For the text-containing cell, return its midpoint in [X, Y] coordinate format. 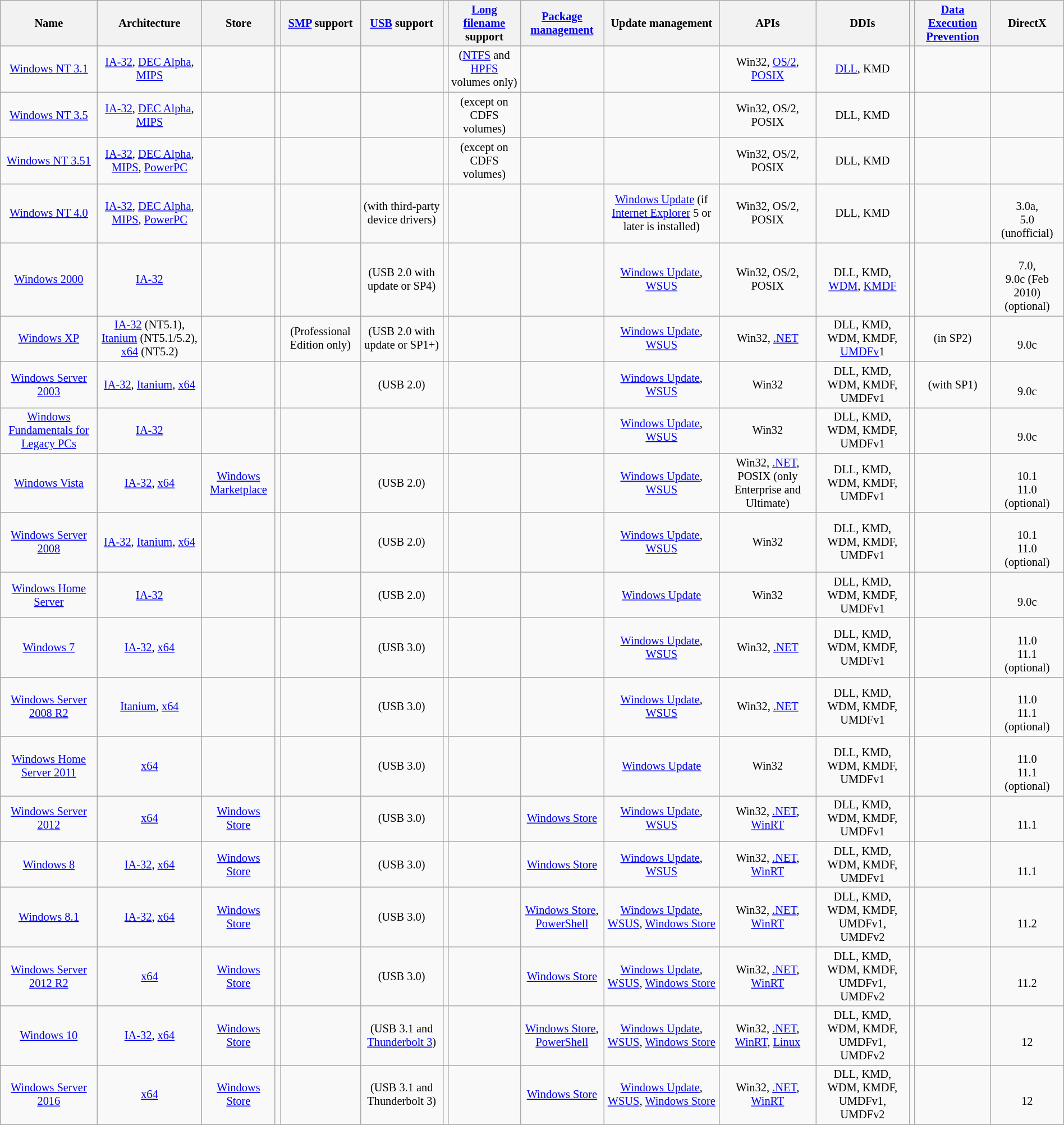
Windows 10 [49, 1036]
Windows Update (if Internet Explorer 5 or later is installed) [662, 213]
(with SP1) [953, 385]
Store [239, 23]
3.0a,5.0 (unofficial) [1027, 213]
Windows Server 2008 R2 [49, 707]
Windows Home Server [49, 595]
DDIs [863, 23]
Windows 8.1 [49, 917]
Name [49, 23]
Win32, .NET, POSIX (only Enterprise and Ultimate) [768, 483]
(with third-party device drivers) [402, 213]
APIs [768, 23]
Windows 2000 [49, 280]
Windows Server 2012 R2 [49, 976]
Windows Server 2003 [49, 385]
Windows NT 3.51 [49, 161]
Windows Home Server 2011 [49, 766]
USB support [402, 23]
(Professional Edition only) [321, 339]
Windows Marketplace [239, 483]
Windows Server 2016 [49, 1095]
DirectX [1027, 23]
Windows 8 [49, 865]
Windows NT 4.0 [49, 213]
Long filename support [485, 23]
Windows Vista [49, 483]
Windows XP [49, 339]
Data Execution Prevention [953, 23]
Windows Fundamentals for Legacy PCs [49, 431]
(USB 2.0 with update or SP1+) [402, 339]
Update management [662, 23]
Package management [562, 23]
DLL, KMD, WDM, KMDF [863, 280]
Itanium, x64 [149, 707]
(NTFS and HPFS volumes only) [485, 69]
(in SP2) [953, 339]
Architecture [149, 23]
(USB 2.0 with update or SP4) [402, 280]
Win32, .NET, WinRT, Linux [768, 1036]
Windows Server 2008 [49, 542]
Windows Server 2012 [49, 818]
Windows 7 [49, 647]
Windows NT 3.5 [49, 115]
IA-32 (NT5.1), Itanium (NT5.1/5.2), x64 (NT5.2) [149, 339]
Windows NT 3.1 [49, 69]
7.0,9.0c (Feb 2010) (optional) [1027, 280]
SMP support [321, 23]
